Return [x, y] of the center of cell containing provided text 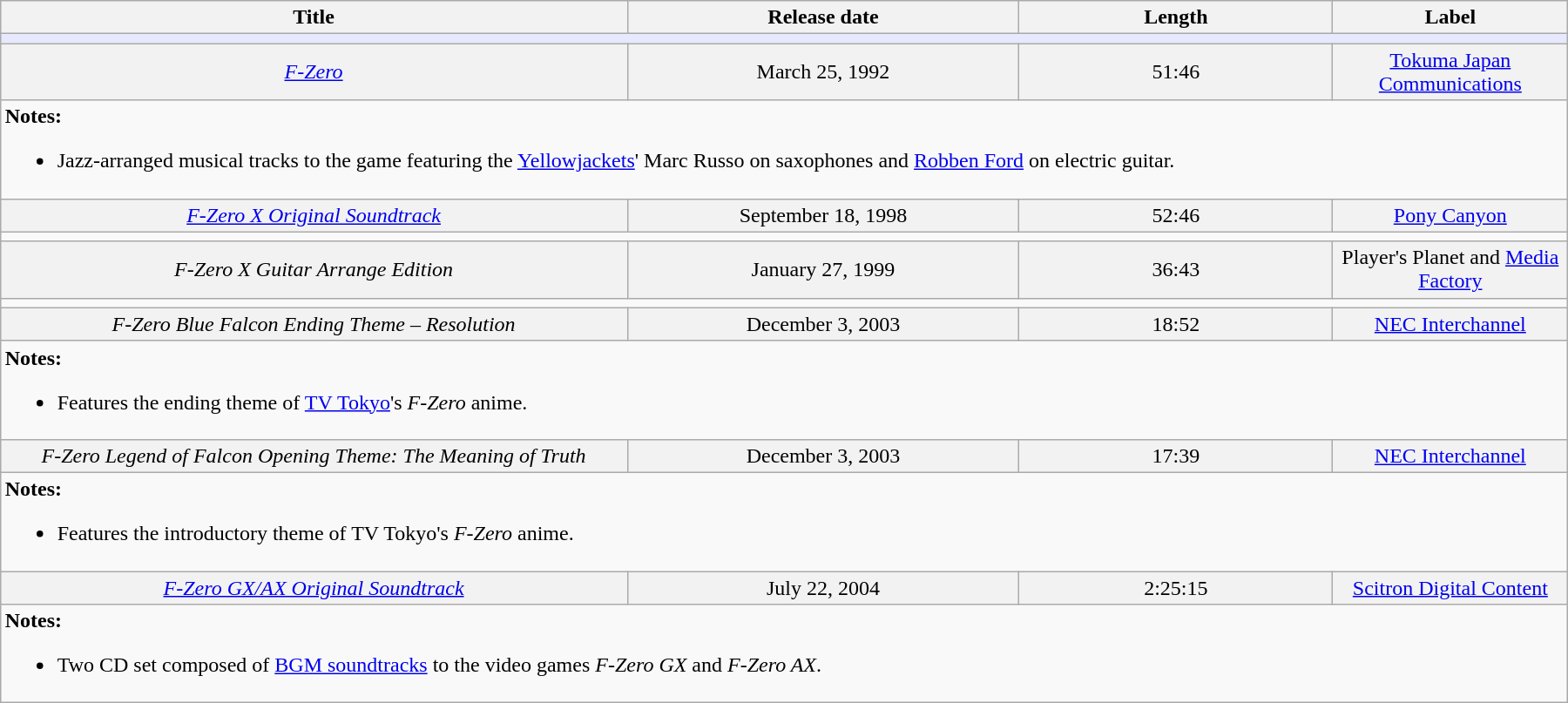
Notes:Features the ending theme of TV Tokyo's F-Zero anime. [784, 390]
52:46 [1176, 215]
F-Zero Blue Falcon Ending Theme – Resolution [314, 324]
F-Zero X Guitar Arrange Edition [314, 270]
51:46 [1176, 71]
July 22, 2004 [823, 588]
F-Zero [314, 71]
Length [1176, 17]
2:25:15 [1176, 588]
F-Zero X Original Soundtrack [314, 215]
Pony Canyon [1450, 215]
January 27, 1999 [823, 270]
Notes:Features the introductory theme of TV Tokyo's F-Zero anime. [784, 521]
March 25, 1992 [823, 71]
Release date [823, 17]
F-Zero Legend of Falcon Opening Theme: The Meaning of Truth [314, 456]
36:43 [1176, 270]
18:52 [1176, 324]
Label [1450, 17]
Notes:Jazz-arranged musical tracks to the game featuring the Yellowjackets' Marc Russo on saxophones and Robben Ford on electric guitar. [784, 150]
F-Zero GX/AX Original Soundtrack [314, 588]
Scitron Digital Content [1450, 588]
Player's Planet and Media Factory [1450, 270]
Title [314, 17]
Notes:Two CD set composed of BGM soundtracks to the video games F-Zero GX and F-Zero AX. [784, 653]
September 18, 1998 [823, 215]
Tokuma Japan Communications [1450, 71]
17:39 [1176, 456]
